Scan for the cell matching the given text and deliver its (x, y) coordinate at center. 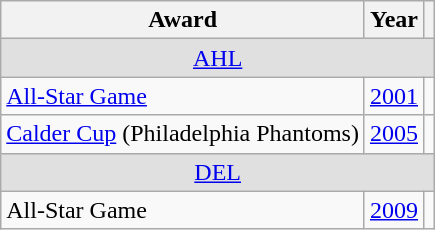
2009 (394, 210)
AHL (218, 58)
DEL (218, 172)
2001 (394, 96)
Calder Cup (Philadelphia Phantoms) (183, 134)
Award (183, 20)
Year (394, 20)
2005 (394, 134)
